Return the [X, Y] coordinate for the center point of the cell that contains the specified text.  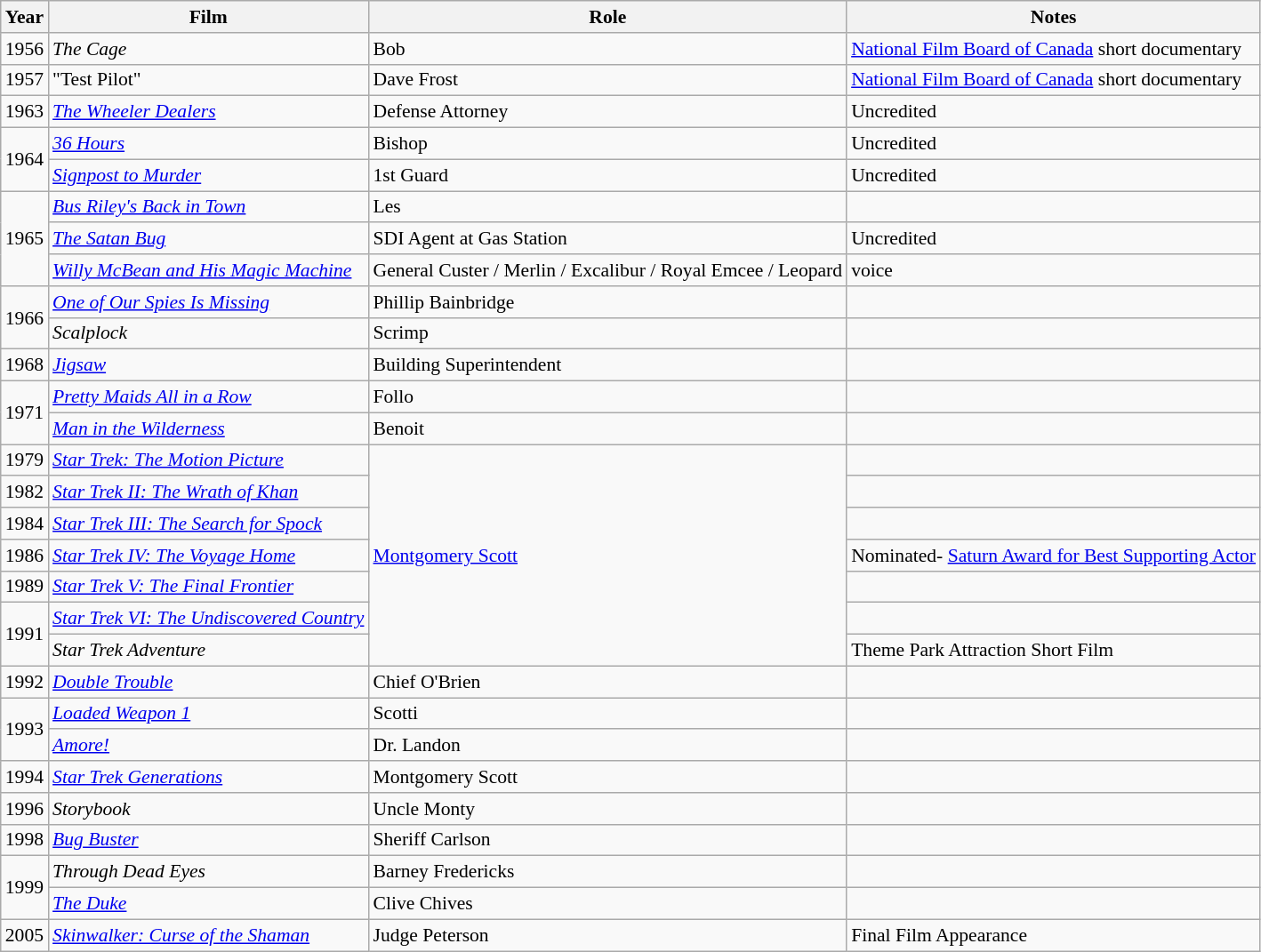
The Satan Bug [208, 239]
Building Superintendent [607, 365]
Through Dead Eyes [208, 872]
Star Trek Adventure [208, 651]
1994 [25, 777]
Loaded Weapon 1 [208, 714]
SDI Agent at Gas Station [607, 239]
Star Trek II: The Wrath of Khan [208, 492]
Sheriff Carlson [607, 840]
1966 [25, 318]
1998 [25, 840]
Year [25, 17]
1964 [25, 160]
Bishop [607, 144]
1996 [25, 809]
Final Film Appearance [1053, 935]
The Cage [208, 49]
The Duke [208, 904]
One of Our Spies Is Missing [208, 302]
Dr. Landon [607, 746]
"Test Pilot" [208, 80]
Uncle Monty [607, 809]
1957 [25, 80]
Signpost to Murder [208, 175]
1971 [25, 412]
Chief O'Brien [607, 682]
Phillip Bainbridge [607, 302]
Nominated- Saturn Award for Best Supporting Actor [1053, 556]
Skinwalker: Curse of the Shaman [208, 935]
Role [607, 17]
Barney Fredericks [607, 872]
1979 [25, 460]
Theme Park Attraction Short Film [1053, 651]
Star Trek: The Motion Picture [208, 460]
1989 [25, 587]
1991 [25, 635]
Jigsaw [208, 365]
Pretty Maids All in a Row [208, 397]
The Wheeler Dealers [208, 112]
Star Trek III: The Search for Spock [208, 524]
Scotti [607, 714]
Star Trek VI: The Undiscovered Country [208, 619]
1st Guard [607, 175]
Defense Attorney [607, 112]
Star Trek V: The Final Frontier [208, 587]
voice [1053, 270]
1956 [25, 49]
General Custer / Merlin / Excalibur / Royal Emcee / Leopard [607, 270]
Scrimp [607, 333]
Judge Peterson [607, 935]
Bug Buster [208, 840]
1984 [25, 524]
Scalplock [208, 333]
1999 [25, 887]
Notes [1053, 17]
Willy McBean and His Magic Machine [208, 270]
Man in the Wilderness [208, 428]
Film [208, 17]
Storybook [208, 809]
Benoit [607, 428]
1992 [25, 682]
1993 [25, 729]
Bob [607, 49]
1986 [25, 556]
Clive Chives [607, 904]
Bus Riley's Back in Town [208, 207]
36 Hours [208, 144]
Double Trouble [208, 682]
Amore! [208, 746]
Dave Frost [607, 80]
1963 [25, 112]
2005 [25, 935]
Les [607, 207]
Star Trek IV: The Voyage Home [208, 556]
1965 [25, 238]
Follo [607, 397]
Star Trek Generations [208, 777]
1982 [25, 492]
1968 [25, 365]
